Return the (x, y) coordinate for the center point of the cell that contains the specified text.  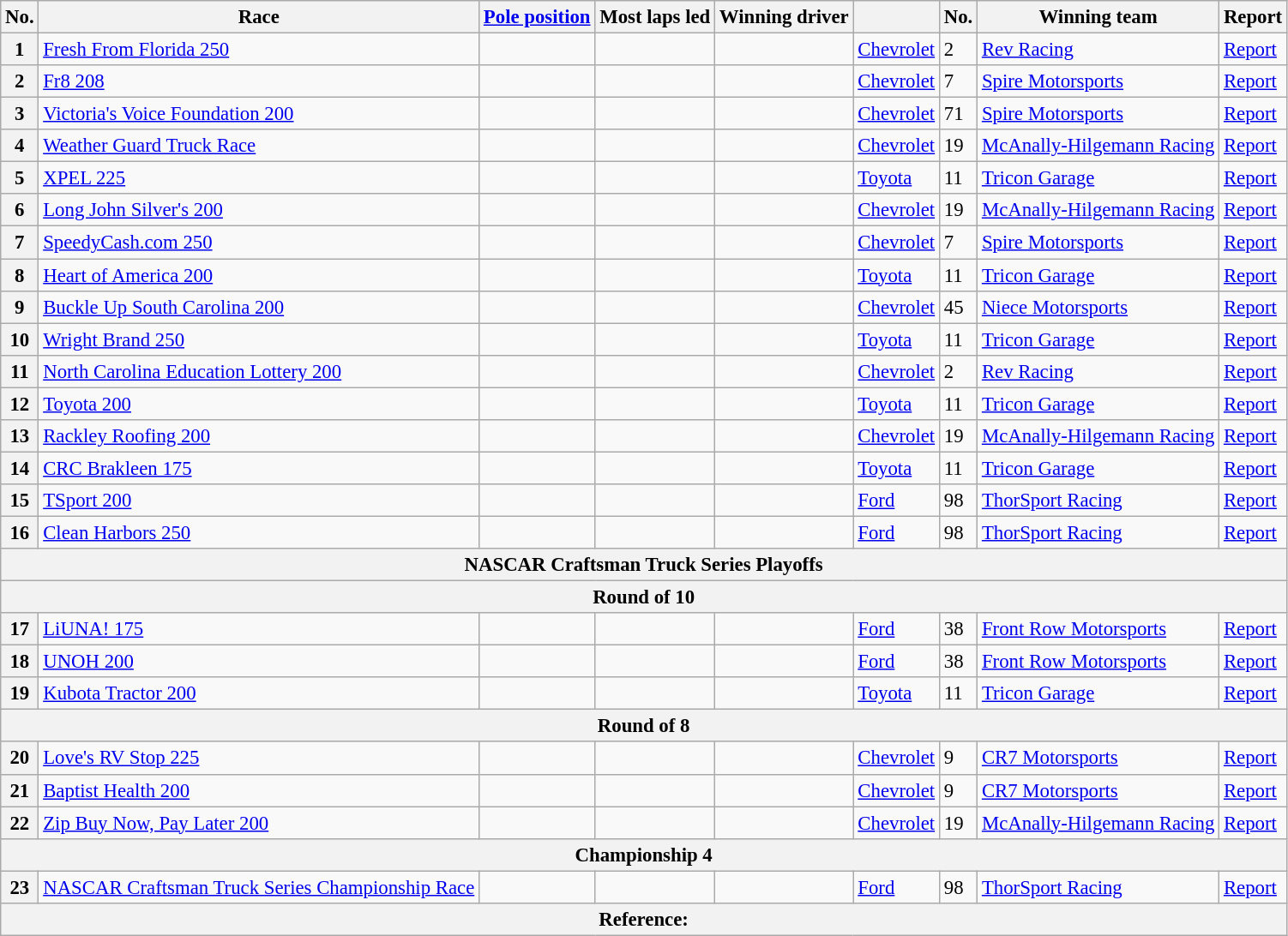
17 (20, 629)
20 (20, 759)
Long John Silver's 200 (259, 210)
Pole position (537, 17)
8 (20, 275)
Fr8 208 (259, 81)
21 (20, 790)
15 (20, 501)
Round of 8 (644, 726)
Toyota 200 (259, 404)
18 (20, 662)
4 (20, 146)
NASCAR Craftsman Truck Series Championship Race (259, 887)
3 (20, 114)
UNOH 200 (259, 662)
Fresh From Florida 250 (259, 50)
Love's RV Stop 225 (259, 759)
XPEL 225 (259, 178)
Clean Harbors 250 (259, 532)
23 (20, 887)
Niece Motorsports (1098, 307)
Weather Guard Truck Race (259, 146)
Rackley Roofing 200 (259, 436)
Reference: (644, 920)
12 (20, 404)
1 (20, 50)
14 (20, 468)
Round of 10 (644, 597)
Most laps led (655, 17)
CRC Brakleen 175 (259, 468)
Heart of America 200 (259, 275)
Zip Buy Now, Pay Later 200 (259, 823)
6 (20, 210)
10 (20, 339)
Race (259, 17)
22 (20, 823)
Wright Brand 250 (259, 339)
16 (20, 532)
NASCAR Craftsman Truck Series Playoffs (644, 565)
Winning driver (784, 17)
Kubota Tractor 200 (259, 693)
Buckle Up South Carolina 200 (259, 307)
5 (20, 178)
North Carolina Education Lottery 200 (259, 371)
Championship 4 (644, 855)
LiUNA! 175 (259, 629)
Victoria's Voice Foundation 200 (259, 114)
TSport 200 (259, 501)
71 (958, 114)
Winning team (1098, 17)
13 (20, 436)
Baptist Health 200 (259, 790)
45 (958, 307)
SpeedyCash.com 250 (259, 243)
